Identify which cell holds the provided text, then report its (x, y) central coordinate. 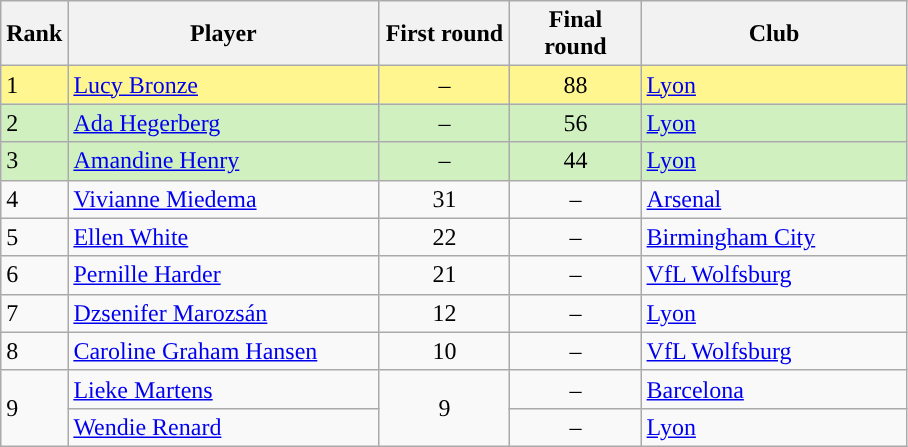
7 (34, 313)
Dzsenifer Marozsán (224, 313)
12 (444, 313)
Amandine Henry (224, 161)
Arsenal (774, 199)
4 (34, 199)
8 (34, 351)
22 (444, 237)
First round (444, 34)
2 (34, 123)
Vivianne Miedema (224, 199)
5 (34, 237)
21 (444, 275)
56 (576, 123)
Club (774, 34)
1 (34, 85)
10 (444, 351)
31 (444, 199)
Ada Hegerberg (224, 123)
Pernille Harder (224, 275)
Barcelona (774, 389)
Wendie Renard (224, 427)
Caroline Graham Hansen (224, 351)
Player (224, 34)
Rank (34, 34)
Lieke Martens (224, 389)
Ellen White (224, 237)
6 (34, 275)
88 (576, 85)
Birmingham City (774, 237)
3 (34, 161)
Lucy Bronze (224, 85)
44 (576, 161)
Final round (576, 34)
